Locate the cell with the specified text and output its [X, Y] center coordinate. 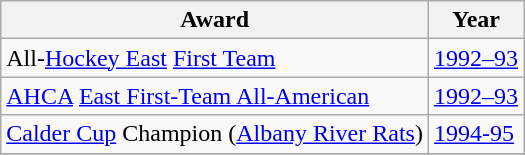
All-Hockey East First Team [215, 58]
Calder Cup Champion (Albany River Rats) [215, 134]
Award [215, 20]
AHCA East First-Team All-American [215, 96]
Year [476, 20]
1994-95 [476, 134]
